Search for the cell housing the specified text and yield its [X, Y] center coordinate. 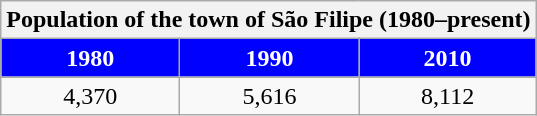
8,112 [448, 96]
2010 [448, 58]
Population of the town of São Filipe (1980–present) [268, 20]
1990 [270, 58]
5,616 [270, 96]
4,370 [90, 96]
1980 [90, 58]
